Return (X, Y) of the center of cell containing provided text 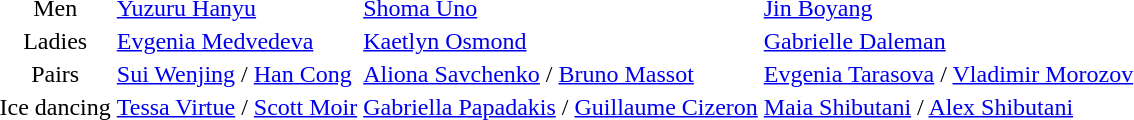
Kaetlyn Osmond (561, 41)
Evgenia Tarasova / Vladimir Morozov (948, 74)
Aliona Savchenko / Bruno Massot (561, 74)
Gabrielle Daleman (948, 41)
Evgenia Medvedeva (236, 41)
Sui Wenjing / Han Cong (236, 74)
